Extract the (X, Y) coordinate from the center of the cell holding the provided text.  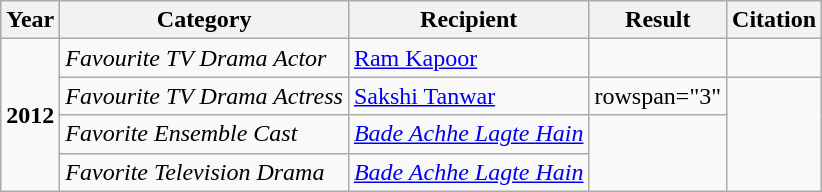
Ram Kapoor (468, 58)
Favourite TV Drama Actor (204, 58)
Year (30, 20)
Category (204, 20)
Favorite Ensemble Cast (204, 134)
Citation (774, 20)
Result (658, 20)
rowspan="3" (658, 96)
Sakshi Tanwar (468, 96)
2012 (30, 115)
Favorite Television Drama (204, 172)
Favourite TV Drama Actress (204, 96)
Recipient (468, 20)
